Identify which cell holds the provided text, then report its [X, Y] central coordinate. 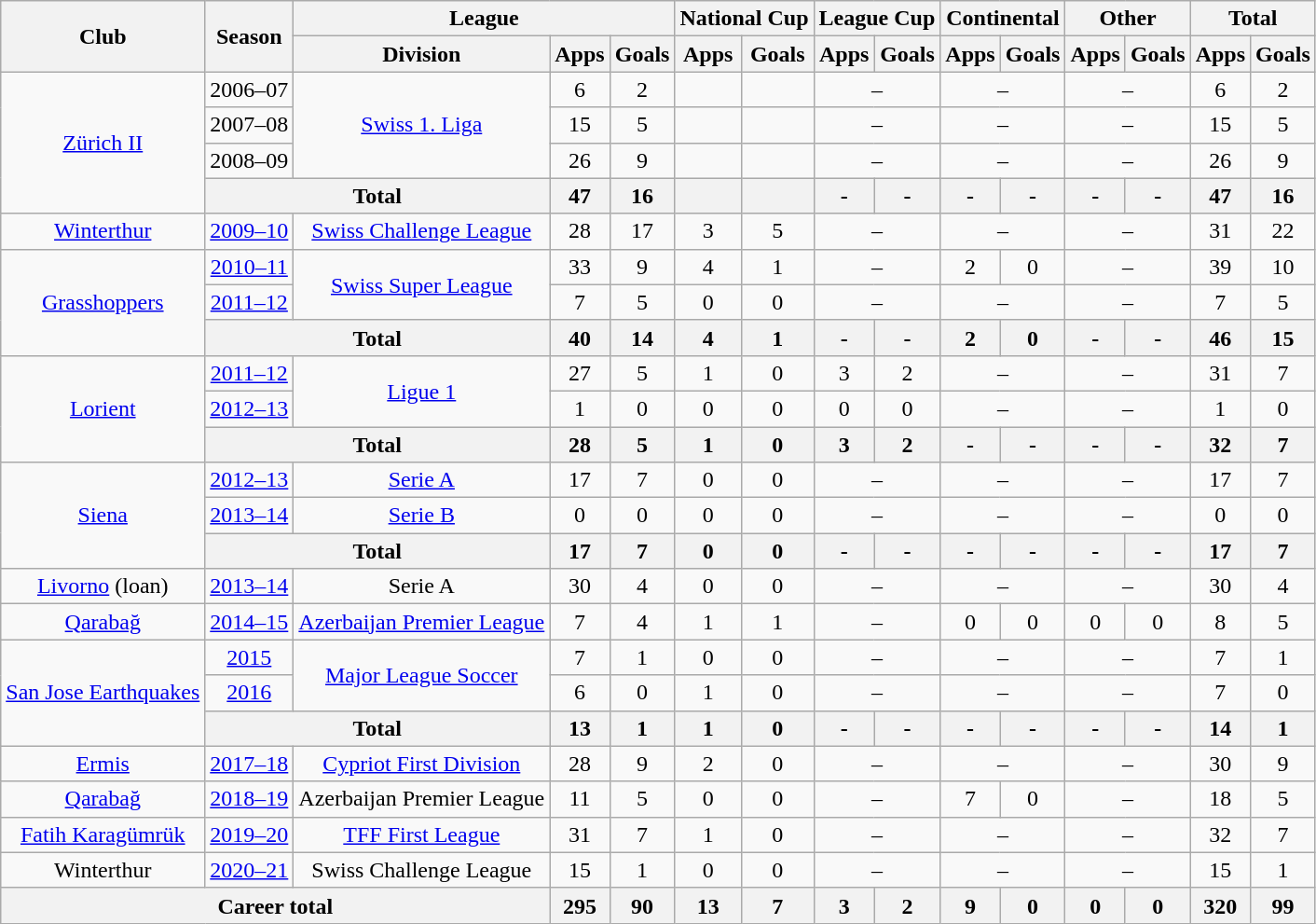
Season [250, 36]
18 [1220, 799]
320 [1220, 905]
33 [580, 267]
2019–20 [250, 834]
Club [103, 36]
10 [1283, 267]
8 [1220, 622]
2015 [250, 657]
2016 [250, 693]
Ligue 1 [421, 391]
League Cup [877, 19]
Major League Soccer [421, 675]
Zürich II [103, 143]
National Cup [744, 19]
2017–18 [250, 764]
Serie B [421, 516]
2007–08 [250, 125]
99 [1283, 905]
2018–19 [250, 799]
Swiss Super League [421, 284]
2009–10 [250, 231]
Swiss 1. Liga [421, 125]
San Jose Earthquakes [103, 693]
Fatih Karagümrük [103, 834]
2008–09 [250, 160]
11 [580, 799]
Other [1128, 19]
Lorient [103, 408]
295 [580, 905]
27 [580, 373]
2020–21 [250, 870]
Division [421, 54]
Continental [1003, 19]
2010–11 [250, 267]
TFF First League [421, 834]
46 [1220, 338]
22 [1283, 231]
2014–15 [250, 622]
40 [580, 338]
39 [1220, 267]
Grasshoppers [103, 302]
League [485, 19]
Siena [103, 516]
Career total [276, 905]
2006–07 [250, 90]
Cypriot First Division [421, 764]
Ermis [103, 764]
Livorno (loan) [103, 586]
90 [642, 905]
